From the cell containing the given text, extract its center point as [X, Y] coordinate. 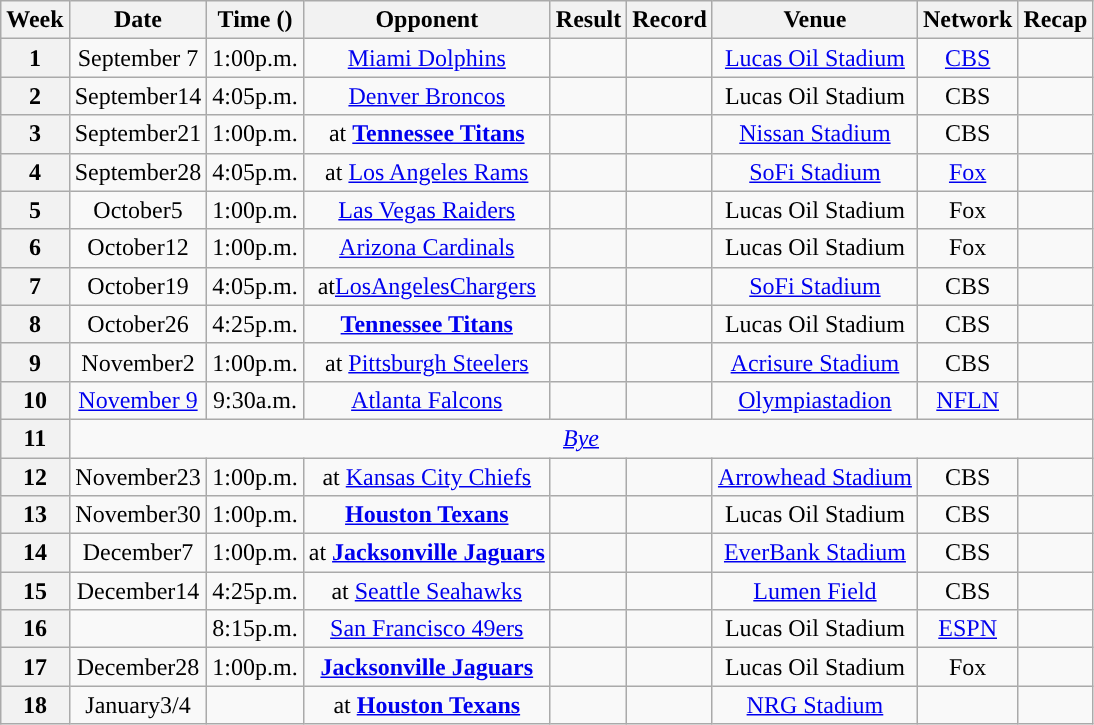
November 9 [138, 400]
2 [35, 96]
9:30a.m. [255, 400]
San Francisco 49ers [426, 629]
Las Vegas Raiders [426, 210]
Opponent [426, 20]
at Houston Texans [426, 705]
Olympiastadion [814, 400]
at Los Angeles Rams [426, 172]
1 [35, 58]
December14 [138, 591]
at Kansas City Chiefs [426, 477]
4 [35, 172]
September 7 [138, 58]
Jacksonville Jaguars [426, 667]
December28 [138, 667]
6 [35, 248]
September21 [138, 134]
NFLN [967, 400]
Atlanta Falcons [426, 400]
November2 [138, 362]
8 [35, 324]
13 [35, 515]
November23 [138, 477]
11 [35, 438]
Arizona Cardinals [426, 248]
Arrowhead Stadium [814, 477]
October5 [138, 210]
October26 [138, 324]
at Seattle Seahawks [426, 591]
at Jacksonville Jaguars [426, 553]
Nissan Stadium [814, 134]
Bye [581, 438]
9 [35, 362]
October12 [138, 248]
Tennessee Titans [426, 324]
at Pittsburgh Steelers [426, 362]
8:15p.m. [255, 629]
Date [138, 20]
December7 [138, 553]
November30 [138, 515]
Miami Dolphins [426, 58]
at Tennessee Titans [426, 134]
Week [35, 20]
January3/4 [138, 705]
16 [35, 629]
Lumen Field [814, 591]
ESPN [967, 629]
Network [967, 20]
Result [588, 20]
15 [35, 591]
18 [35, 705]
Record [670, 20]
10 [35, 400]
17 [35, 667]
Acrisure Stadium [814, 362]
Time () [255, 20]
Recap [1056, 20]
3 [35, 134]
NRG Stadium [814, 705]
October19 [138, 286]
September28 [138, 172]
atLosAngelesChargers [426, 286]
Venue [814, 20]
12 [35, 477]
September14 [138, 96]
EverBank Stadium [814, 553]
Denver Broncos [426, 96]
14 [35, 553]
7 [35, 286]
5 [35, 210]
Houston Texans [426, 515]
